Output the [x, y] coordinate of the center of the cell containing the given text.  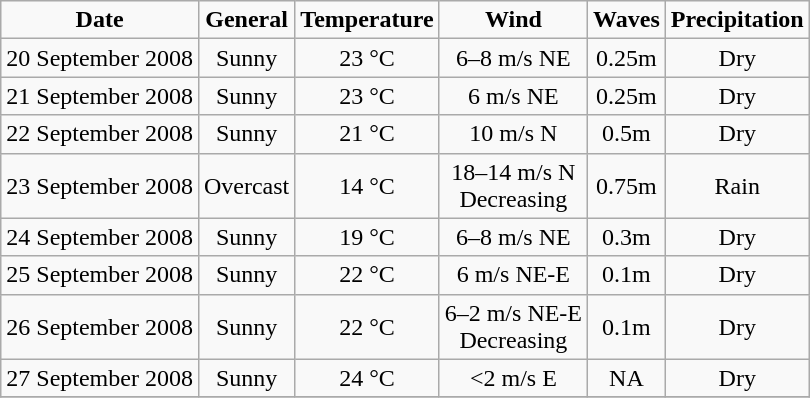
24 °C [367, 378]
24 September 2008 [100, 237]
0.5m [627, 134]
20 September 2008 [100, 58]
26 September 2008 [100, 326]
Rain [737, 186]
19 °C [367, 237]
0.3m [627, 237]
Date [100, 20]
23 September 2008 [100, 186]
6–2 m/s NE-EDecreasing [513, 326]
Waves [627, 20]
Wind [513, 20]
22 September 2008 [100, 134]
25 September 2008 [100, 275]
0.75m [627, 186]
General [246, 20]
27 September 2008 [100, 378]
NA [627, 378]
21 °C [367, 134]
6 m/s NE [513, 96]
Temperature [367, 20]
18–14 m/s NDecreasing [513, 186]
10 m/s N [513, 134]
6 m/s NE-E [513, 275]
<2 m/s E [513, 378]
21 September 2008 [100, 96]
Overcast [246, 186]
14 °C [367, 186]
Precipitation [737, 20]
